Return the (X, Y) coordinate for the center point of the cell that contains the specified text.  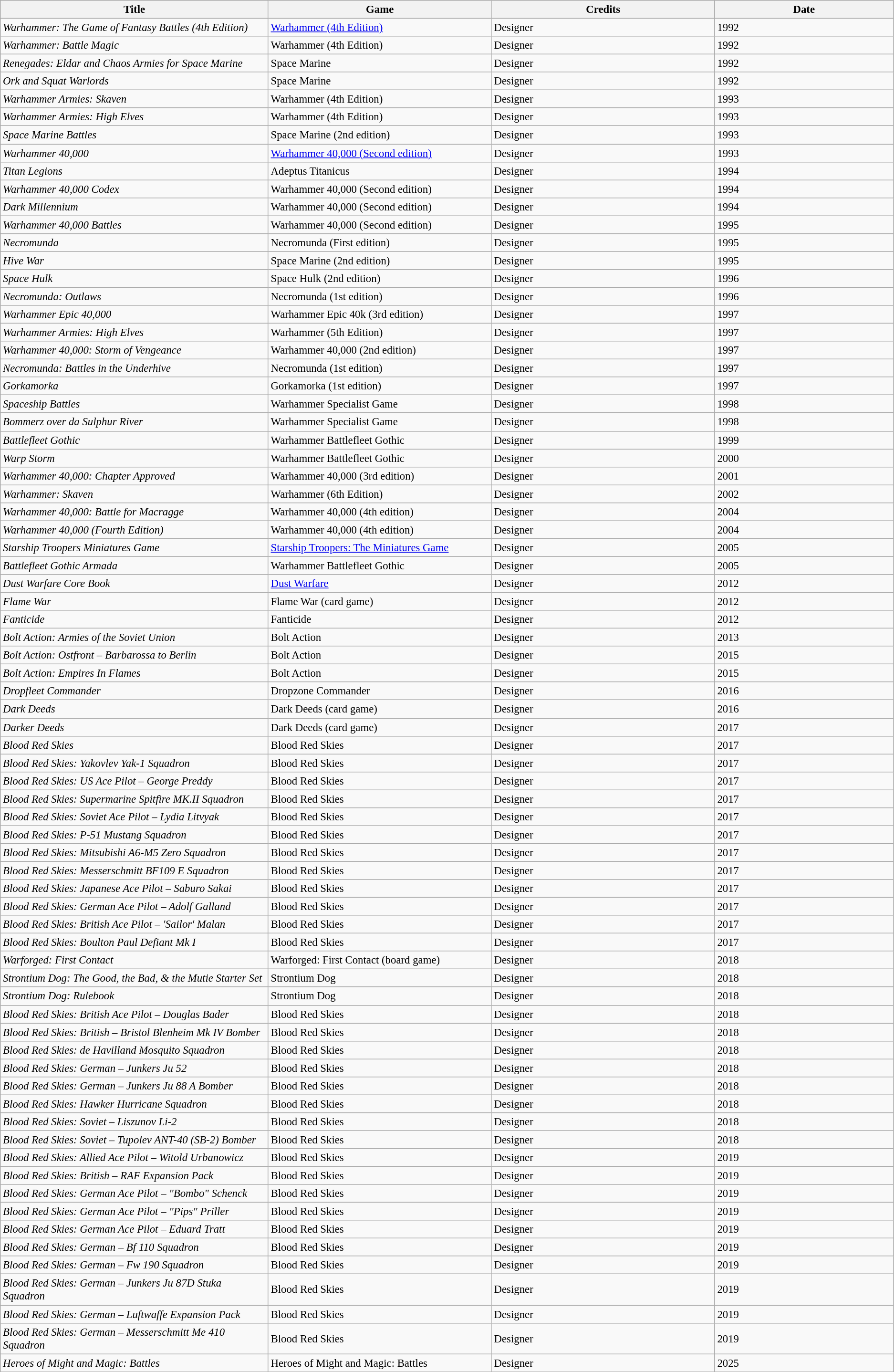
Warhammer: Battle Magic (135, 45)
Blood Red Skies: British Ace Pilot – Douglas Bader (135, 1014)
Dust Warfare Core Book (135, 584)
Strontium Dog: Rulebook (135, 996)
Hive War (135, 261)
Warhammer 40,000 Battles (135, 225)
Space Marine Battles (135, 135)
Battlefleet Gothic Armada (135, 566)
Blood Red Skies: Messerschmitt BF109 E Squadron (135, 870)
Dropzone Commander (380, 691)
Blood Red Skies: German – Luftwaffe Expansion Pack (135, 1314)
Blood Red Skies: Allied Ace Pilot – Witold Urbanowicz (135, 1158)
Ork and Squat Warlords (135, 81)
Necromunda (135, 243)
Blood Red Skies: German Ace Pilot – Eduard Tratt (135, 1229)
Blood Red Skies: Supermarine Spitfire MK.II Squadron (135, 799)
Warforged: First Contact (board game) (380, 960)
Blood Red Skies: German Ace Pilot – "Bombo" Schenck (135, 1194)
Space Hulk (135, 279)
Bommerz over da Sulphur River (135, 422)
2013 (804, 638)
Darker Deeds (135, 727)
Warhammer 40,000: Chapter Approved (135, 476)
Adeptus Titanicus (380, 171)
Blood Red Skies: Soviet – Liszunov Li-2 (135, 1122)
Blood Red Skies: German Ace Pilot – Adolf Galland (135, 907)
Blood Red Skies: US Ace Pilot – George Preddy (135, 781)
Warhammer 40,000: Storm of Vengeance (135, 350)
Blood Red Skies: Soviet – Tupolev ANT-40 (SB-2) Bomber (135, 1140)
Blood Red Skies: British – Bristol Blenheim Mk IV Bomber (135, 1032)
Necromunda (First edition) (380, 243)
Dark Deeds (135, 709)
Dark Millennium (135, 207)
Blood Red Skies: de Havilland Mosquito Squadron (135, 1050)
Blood Red Skies: Yakovlev Yak-1 Squadron (135, 763)
Warhammer 40,000 (3rd edition) (380, 476)
Gorkamorka (135, 386)
Game (380, 10)
Blood Red Skies: British Ace Pilot – 'Sailor' Malan (135, 924)
Blood Red Skies: German Ace Pilot – "Pips" Priller (135, 1212)
Warhammer (6th Edition) (380, 494)
Starship Troopers Miniatures Game (135, 548)
Titan Legions (135, 171)
Strontium Dog: The Good, the Bad, & the Mutie Starter Set (135, 978)
Warhammer (5th Edition) (380, 333)
Battlefleet Gothic (135, 440)
Blood Red Skies: Soviet Ace Pilot – Lydia Litvyak (135, 817)
Warhammer Armies: Skaven (135, 99)
Necromunda: Outlaws (135, 296)
Warhammer 40,000 (Fourth Edition) (135, 530)
Flame War (card game) (380, 602)
1999 (804, 440)
Blood Red Skies: German – Junkers Ju 88 A Bomber (135, 1086)
2001 (804, 476)
Blood Red Skies: German – Bf 110 Squadron (135, 1247)
Bolt Action: Empires In Flames (135, 673)
Warhammer: Skaven (135, 494)
2000 (804, 458)
Renegades: Eldar and Chaos Armies for Space Marine (135, 63)
Warhammer: The Game of Fantasy Battles (4th Edition) (135, 28)
Blood Red Skies: Hawker Hurricane Squadron (135, 1104)
Warhammer Epic 40k (3rd edition) (380, 314)
Blood Red Skies: German – Junkers Ju 52 (135, 1068)
Spaceship Battles (135, 404)
Blood Red Skies: German – Messerschmitt Me 410 Squadron (135, 1338)
Gorkamorka (1st edition) (380, 386)
Title (135, 10)
2002 (804, 494)
Flame War (135, 602)
Blood Red Skies: Boulton Paul Defiant Mk I (135, 943)
Warhammer 40,000 (135, 153)
Starship Troopers: The Miniatures Game (380, 548)
Warhammer 40,000 Codex (135, 189)
Warforged: First Contact (135, 960)
Warp Storm (135, 458)
Bolt Action: Ostfront – Barbarossa to Berlin (135, 655)
Space Hulk (2nd edition) (380, 279)
Bolt Action: Armies of the Soviet Union (135, 638)
Blood Red Skies: Mitsubishi A6-M5 Zero Squadron (135, 853)
Dust Warfare (380, 584)
Dropfleet Commander (135, 691)
Warhammer 40,000 (2nd edition) (380, 350)
Blood Red Skies: P-51 Mustang Squadron (135, 835)
Blood Red Skies: German – Fw 190 Squadron (135, 1265)
Credits (603, 10)
Blood Red Skies: German – Junkers Ju 87D Stuka Squadron (135, 1289)
Necromunda: Battles in the Underhive (135, 368)
Warhammer Epic 40,000 (135, 314)
Warhammer 40,000: Battle for Macragge (135, 512)
Date (804, 10)
2025 (804, 1363)
Blood Red Skies: British – RAF Expansion Pack (135, 1176)
Blood Red Skies: Japanese Ace Pilot – Saburo Sakai (135, 889)
